Detect which cell encompasses the target text, then output its (x, y) center coordinate. 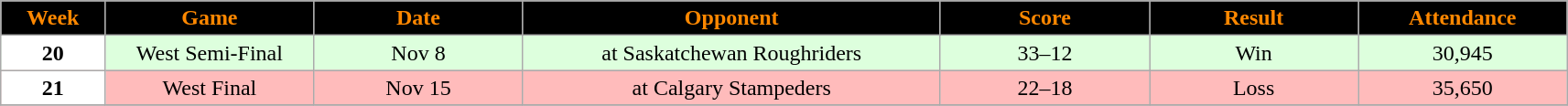
Attendance (1463, 18)
33–12 (1044, 53)
Nov 15 (418, 88)
Week (53, 18)
at Saskatchewan Roughriders (731, 53)
Opponent (731, 18)
Loss (1254, 88)
22–18 (1044, 88)
20 (53, 53)
Score (1044, 18)
at Calgary Stampeders (731, 88)
Game (210, 18)
35,650 (1463, 88)
Win (1254, 53)
30,945 (1463, 53)
Result (1254, 18)
Nov 8 (418, 53)
West Final (210, 88)
Date (418, 18)
21 (53, 88)
West Semi-Final (210, 53)
